Search for the cell housing the specified text and yield its (X, Y) center coordinate. 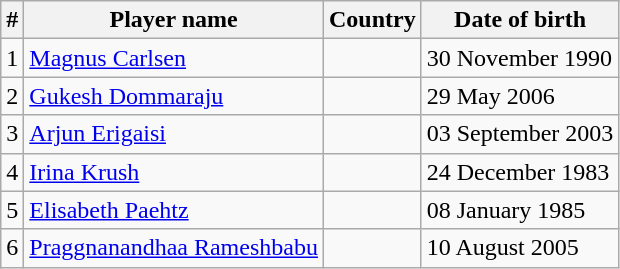
Irina Krush (174, 172)
Date of birth (520, 20)
10 August 2005 (520, 248)
Gukesh Dommaraju (174, 96)
Country (372, 20)
Magnus Carlsen (174, 58)
5 (12, 210)
2 (12, 96)
Arjun Erigaisi (174, 134)
# (12, 20)
3 (12, 134)
Elisabeth Paehtz (174, 210)
6 (12, 248)
08 January 1985 (520, 210)
30 November 1990 (520, 58)
4 (12, 172)
29 May 2006 (520, 96)
Player name (174, 20)
03 September 2003 (520, 134)
1 (12, 58)
Praggnanandhaa Rameshbabu (174, 248)
24 December 1983 (520, 172)
